Identify which cell holds the provided text, then report its (x, y) central coordinate. 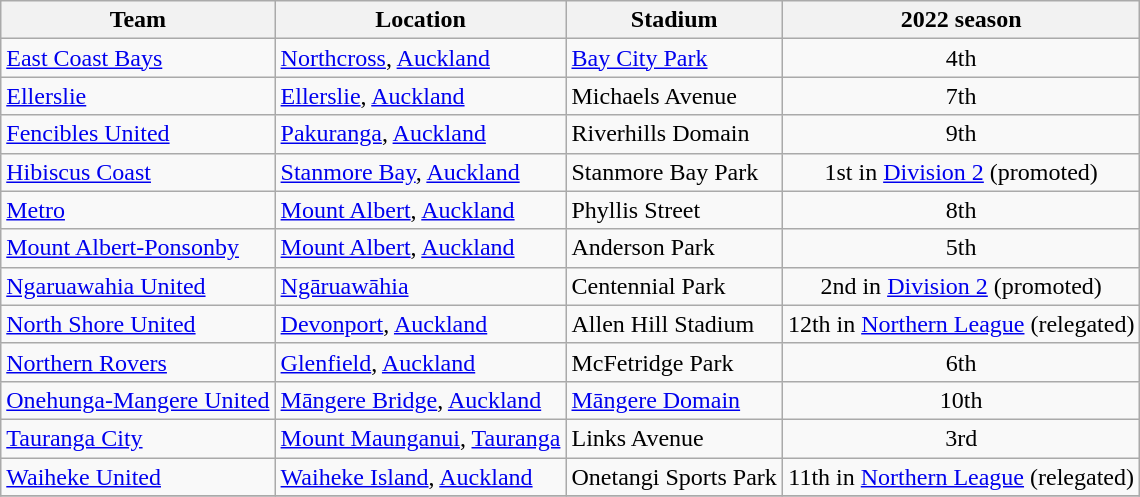
11th in Northern League (relegated) (961, 477)
8th (961, 210)
Stadium (674, 20)
12th in Northern League (relegated) (961, 324)
Centennial Park (674, 286)
5th (961, 248)
Onetangi Sports Park (674, 477)
2022 season (961, 20)
4th (961, 58)
Metro (138, 210)
Māngere Domain (674, 400)
Anderson Park (674, 248)
McFetridge Park (674, 362)
Northcross, Auckland (420, 58)
Stanmore Bay Park (674, 172)
7th (961, 96)
6th (961, 362)
Waiheke United (138, 477)
Links Avenue (674, 438)
10th (961, 400)
Hibiscus Coast (138, 172)
Ellerslie (138, 96)
Mount Albert-Ponsonby (138, 248)
North Shore United (138, 324)
3rd (961, 438)
Michaels Avenue (674, 96)
Glenfield, Auckland (420, 362)
East Coast Bays (138, 58)
2nd in Division 2 (promoted) (961, 286)
Waiheke Island, Auckland (420, 477)
Stanmore Bay, Auckland (420, 172)
Location (420, 20)
Fencibles United (138, 134)
Riverhills Domain (674, 134)
Devonport, Auckland (420, 324)
Bay City Park (674, 58)
Ngāruawāhia (420, 286)
Mount Maunganui, Tauranga (420, 438)
Pakuranga, Auckland (420, 134)
Allen Hill Stadium (674, 324)
9th (961, 134)
Northern Rovers (138, 362)
Team (138, 20)
Ngaruawahia United (138, 286)
Tauranga City (138, 438)
Phyllis Street (674, 210)
Māngere Bridge, Auckland (420, 400)
1st in Division 2 (promoted) (961, 172)
Ellerslie, Auckland (420, 96)
Onehunga-Mangere United (138, 400)
